Extract the [X, Y] coordinate from the center of the cell holding the provided text.  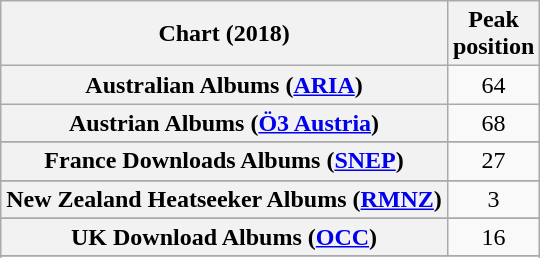
New Zealand Heatseeker Albums (RMNZ) [224, 199]
UK Download Albums (OCC) [224, 237]
64 [493, 85]
68 [493, 123]
27 [493, 161]
Peak position [493, 34]
3 [493, 199]
France Downloads Albums (SNEP) [224, 161]
Australian Albums (ARIA) [224, 85]
Chart (2018) [224, 34]
16 [493, 237]
Austrian Albums (Ö3 Austria) [224, 123]
